Scan for the cell matching the given text and deliver its (x, y) coordinate at center. 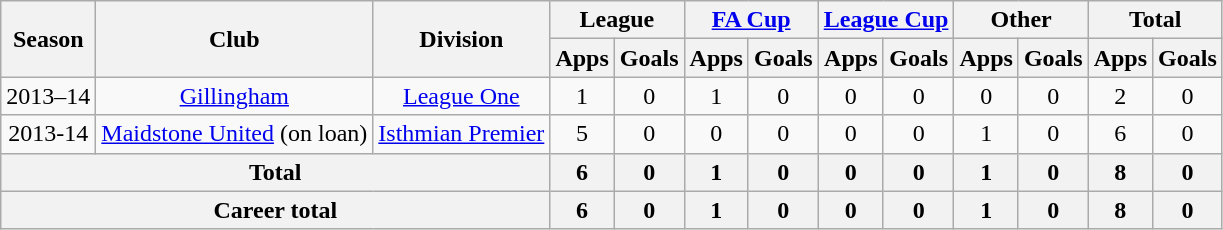
League Cup (886, 20)
2013–14 (48, 96)
Division (462, 39)
League One (462, 96)
FA Cup (751, 20)
Season (48, 39)
Maidstone United (on loan) (234, 134)
Career total (276, 210)
Club (234, 39)
Gillingham (234, 96)
League (617, 20)
Isthmian Premier (462, 134)
2013-14 (48, 134)
2 (1120, 96)
5 (582, 134)
Other (1021, 20)
